Scan for the cell matching the given text and deliver its (x, y) coordinate at center. 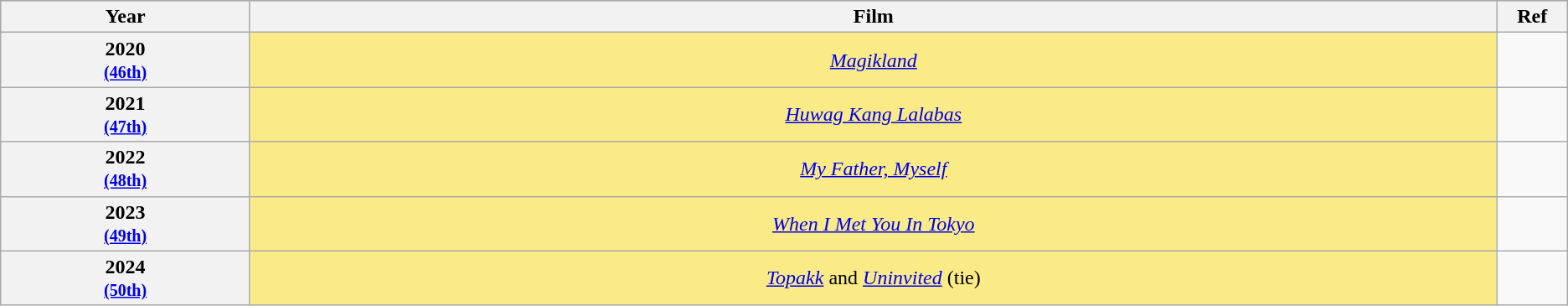
Huwag Kang Lalabas (873, 114)
2023 (49th) (126, 223)
My Father, Myself (873, 169)
Ref (1532, 17)
Topakk and Uninvited (tie) (873, 278)
Year (126, 17)
2020 (46th) (126, 60)
2024 (50th) (126, 278)
When I Met You In Tokyo (873, 223)
2021 (47th) (126, 114)
Film (873, 17)
2022 (48th) (126, 169)
Magikland (873, 60)
